Extract the (x, y) coordinate from the center of the cell holding the provided text.  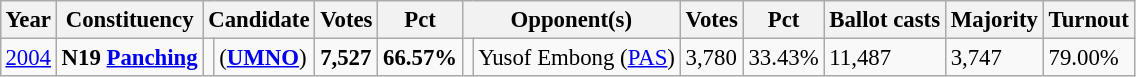
N19 Panching (130, 57)
33.43% (784, 57)
Majority (994, 20)
3,747 (994, 57)
Yusof Embong (PAS) (576, 57)
(UMNO) (264, 57)
79.00% (1088, 57)
Ballot casts (884, 20)
Constituency (130, 20)
66.57% (420, 57)
3,780 (712, 57)
7,527 (346, 57)
Opponent(s) (571, 20)
Year (28, 20)
11,487 (884, 57)
Candidate (259, 20)
2004 (28, 57)
Turnout (1088, 20)
